Return the [X, Y] coordinate for the center point of the cell that contains the specified text.  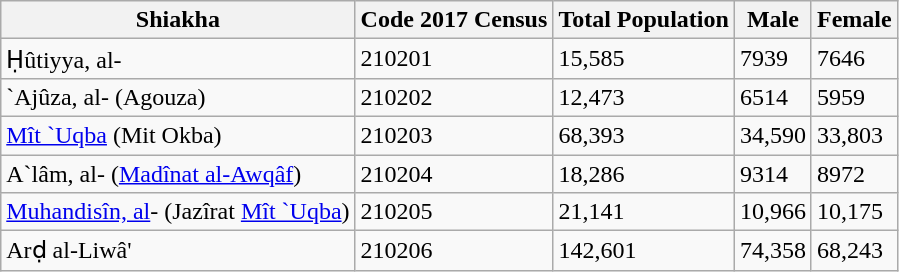
68,393 [644, 135]
`Ajûza, al- (Agouza) [178, 97]
Total Population [644, 20]
7939 [772, 59]
A`lâm, al- (Madînat al-Awqâf) [178, 173]
34,590 [772, 135]
210205 [454, 212]
Mît `Uqba (Mit Okba) [178, 135]
7646 [854, 59]
210206 [454, 251]
Arḍ al-Liwâ' [178, 251]
10,966 [772, 212]
8972 [854, 173]
21,141 [644, 212]
18,286 [644, 173]
9314 [772, 173]
210201 [454, 59]
210204 [454, 173]
210202 [454, 97]
142,601 [644, 251]
Code 2017 Census [454, 20]
68,243 [854, 251]
10,175 [854, 212]
6514 [772, 97]
33,803 [854, 135]
15,585 [644, 59]
Female [854, 20]
5959 [854, 97]
Male [772, 20]
Muhandisîn, al- (Jazîrat Mît `Uqba) [178, 212]
12,473 [644, 97]
74,358 [772, 251]
Ḥûtiyya, al- [178, 59]
210203 [454, 135]
Shiakha [178, 20]
